For the text-containing cell, return its midpoint in (X, Y) coordinate format. 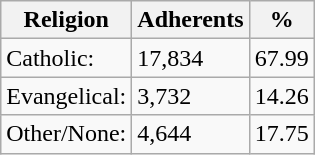
17,834 (190, 58)
% (282, 20)
Evangelical: (66, 96)
Other/None: (66, 134)
4,644 (190, 134)
Catholic: (66, 58)
Adherents (190, 20)
3,732 (190, 96)
17.75 (282, 134)
Religion (66, 20)
67.99 (282, 58)
14.26 (282, 96)
